Provide the [X, Y] coordinate of the cell's center where the given text is located.  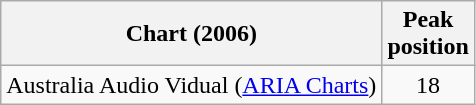
18 [428, 85]
Peakposition [428, 34]
Chart (2006) [192, 34]
Australia Audio Vidual (ARIA Charts) [192, 85]
